Search for the cell housing the specified text and yield its (x, y) center coordinate. 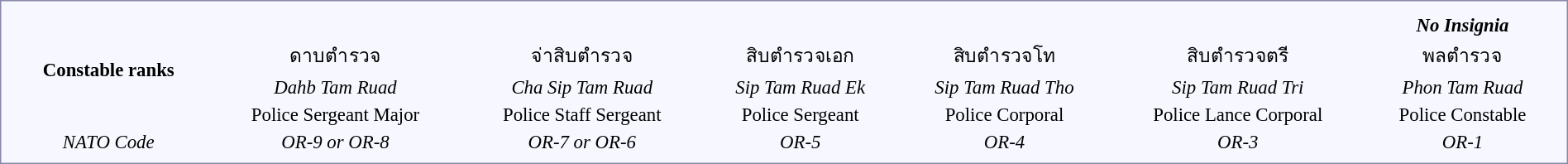
Sip Tam Ruad Tri (1238, 87)
Phon Tam Ruad (1462, 87)
OR-7 or OR-6 (582, 142)
สิบตำรวจโท (1004, 56)
Dahb Tam Ruad (336, 87)
Sip Tam Ruad Tho (1004, 87)
สิบตำรวจตรี (1238, 56)
OR-5 (801, 142)
Police Constable (1462, 114)
Police Sergeant Major (336, 114)
ดาบตำรวจ (336, 56)
OR-3 (1238, 142)
Police Staff Sergeant (582, 114)
สิบตำรวจเอก (801, 56)
Sip Tam Ruad Ek (801, 87)
จ่าสิบตำรวจ (582, 56)
Police Lance Corporal (1238, 114)
พลตำรวจ (1462, 56)
No Insignia (1462, 25)
Police Sergeant (801, 114)
OR-9 or OR-8 (336, 142)
Constable ranks (108, 70)
NATO Code (108, 142)
Cha Sip Tam Ruad (582, 87)
Police Corporal (1004, 114)
OR-1 (1462, 142)
OR-4 (1004, 142)
